Search for the cell housing the specified text and yield its [X, Y] center coordinate. 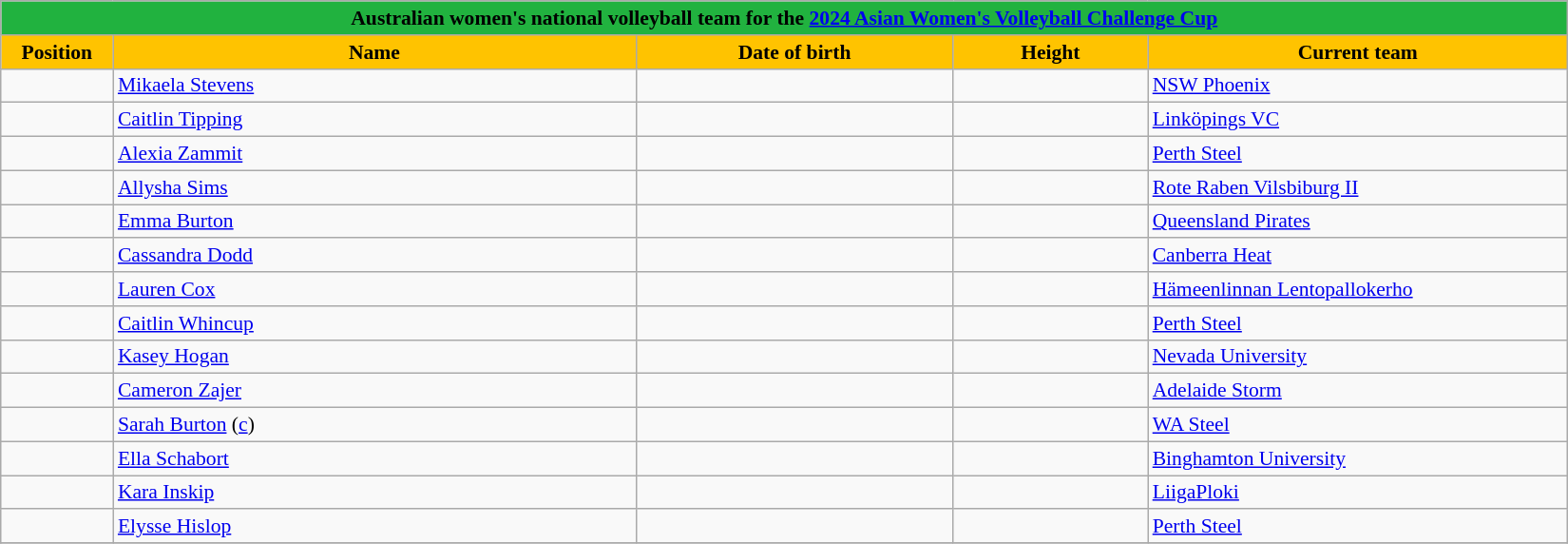
Emma Burton [374, 222]
WA Steel [1358, 425]
Ella Schabort [374, 458]
Allysha Sims [374, 187]
Canberra Heat [1358, 256]
Position [57, 52]
NSW Phoenix [1358, 86]
Nevada University [1358, 357]
Caitlin Tipping [374, 120]
Linköpings VC [1358, 120]
Caitlin Whincup [374, 323]
Binghamton University [1358, 458]
Lauren Cox [374, 289]
Adelaide Storm [1358, 391]
Queensland Pirates [1358, 222]
Date of birth [794, 52]
Sarah Burton (c) [374, 425]
Hämeenlinnan Lentopallokerho [1358, 289]
Current team [1358, 52]
Australian women's national volleyball team for the 2024 Asian Women's Volleyball Challenge Cup [785, 18]
Alexia Zammit [374, 154]
LiigaPloki [1358, 493]
Height [1051, 52]
Kasey Hogan [374, 357]
Cassandra Dodd [374, 256]
Name [374, 52]
Mikaela Stevens [374, 86]
Rote Raben Vilsbiburg II [1358, 187]
Elysse Hislop [374, 527]
Cameron Zajer [374, 391]
Kara Inskip [374, 493]
